Provide the [X, Y] coordinate of the cell's center where the given text is located.  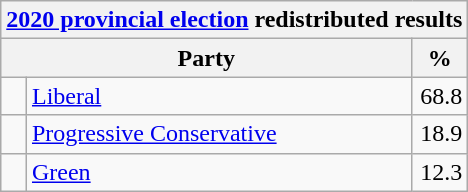
% [440, 58]
Progressive Conservative [218, 134]
Party [206, 58]
Liberal [218, 96]
Green [218, 172]
68.8 [440, 96]
2020 provincial election redistributed results [234, 20]
18.9 [440, 134]
12.3 [440, 172]
